Capture the cell that displays the provided text and extract its (X, Y) central coordinate. 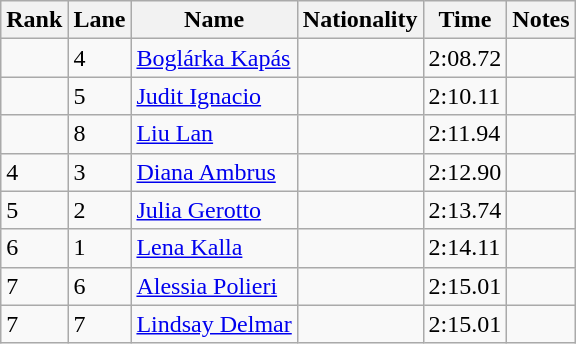
2 (100, 210)
Lena Kalla (214, 248)
2:11.94 (465, 134)
Alessia Polieri (214, 286)
Julia Gerotto (214, 210)
2:12.90 (465, 172)
3 (100, 172)
Notes (541, 20)
Liu Lan (214, 134)
Rank (34, 20)
Nationality (360, 20)
Boglárka Kapás (214, 58)
Lindsay Delmar (214, 324)
1 (100, 248)
Diana Ambrus (214, 172)
2:08.72 (465, 58)
Name (214, 20)
2:14.11 (465, 248)
Judit Ignacio (214, 96)
2:10.11 (465, 96)
Lane (100, 20)
2:13.74 (465, 210)
8 (100, 134)
Time (465, 20)
